Return (X, Y) of the center of cell containing provided text 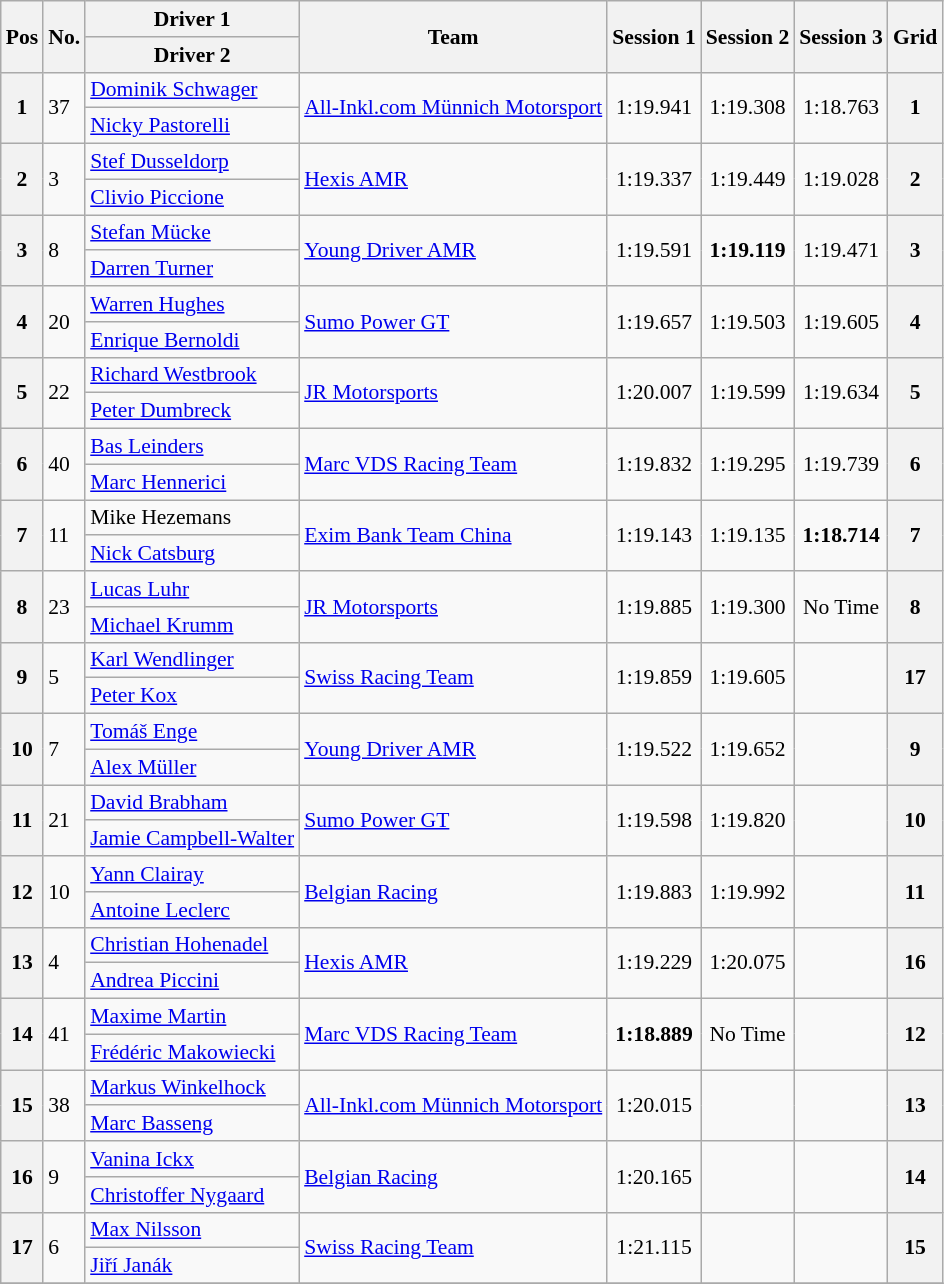
Mike Hezemans (192, 518)
23 (64, 606)
Session 1 (654, 36)
Michael Krumm (192, 625)
Pos (22, 36)
1:19.883 (654, 892)
1:19.832 (654, 464)
Antoine Leclerc (192, 910)
1:19.820 (748, 820)
1:19.028 (841, 180)
Markus Winkelhock (192, 1088)
Nick Catsburg (192, 554)
1:19.739 (841, 464)
Enrique Bernoldi (192, 340)
1:19.859 (654, 678)
1:19.229 (654, 962)
21 (64, 820)
1:20.007 (654, 392)
38 (64, 1106)
1:18.714 (841, 536)
37 (64, 108)
Max Nilsson (192, 1230)
1:19.295 (748, 464)
Yann Clairay (192, 874)
Marc Basseng (192, 1124)
1:19.941 (654, 108)
1:19.143 (654, 536)
Warren Hughes (192, 304)
1:19.522 (654, 750)
Dominik Schwager (192, 90)
Exim Bank Team China (453, 536)
40 (64, 464)
Richard Westbrook (192, 375)
41 (64, 1034)
1:19.135 (748, 536)
1:19.337 (654, 180)
1:19.885 (654, 606)
1:20.015 (654, 1106)
Clivio Piccione (192, 197)
David Brabham (192, 803)
1:18.763 (841, 108)
Christian Hohenadel (192, 945)
Jamie Campbell-Walter (192, 839)
Maxime Martin (192, 1017)
Alex Müller (192, 767)
Nicky Pastorelli (192, 126)
No. (64, 36)
1:20.075 (748, 962)
Driver 2 (192, 55)
1:19.992 (748, 892)
1:19.634 (841, 392)
Lucas Luhr (192, 589)
Andrea Piccini (192, 981)
1:19.598 (654, 820)
1:19.471 (841, 250)
Driver 1 (192, 19)
Grid (916, 36)
Stef Dusseldorp (192, 162)
1:19.449 (748, 180)
Peter Dumbreck (192, 411)
Marc Hennerici (192, 482)
1:18.889 (654, 1034)
Christoffer Nygaard (192, 1195)
1:21.115 (654, 1248)
Vanina Ickx (192, 1159)
1:19.599 (748, 392)
Darren Turner (192, 269)
Tomáš Enge (192, 732)
Stefan Mücke (192, 233)
22 (64, 392)
1:19.308 (748, 108)
Bas Leinders (192, 447)
Session 2 (748, 36)
1:19.652 (748, 750)
1:20.165 (654, 1176)
1:19.119 (748, 250)
Team (453, 36)
Session 3 (841, 36)
Karl Wendlinger (192, 660)
Frédéric Makowiecki (192, 1052)
1:19.300 (748, 606)
20 (64, 322)
1:19.591 (654, 250)
Peter Kox (192, 696)
1:19.503 (748, 322)
1:19.657 (654, 322)
Jiří Janák (192, 1266)
